Determine the (X, Y) coordinate at the center of the cell enclosing the given text.  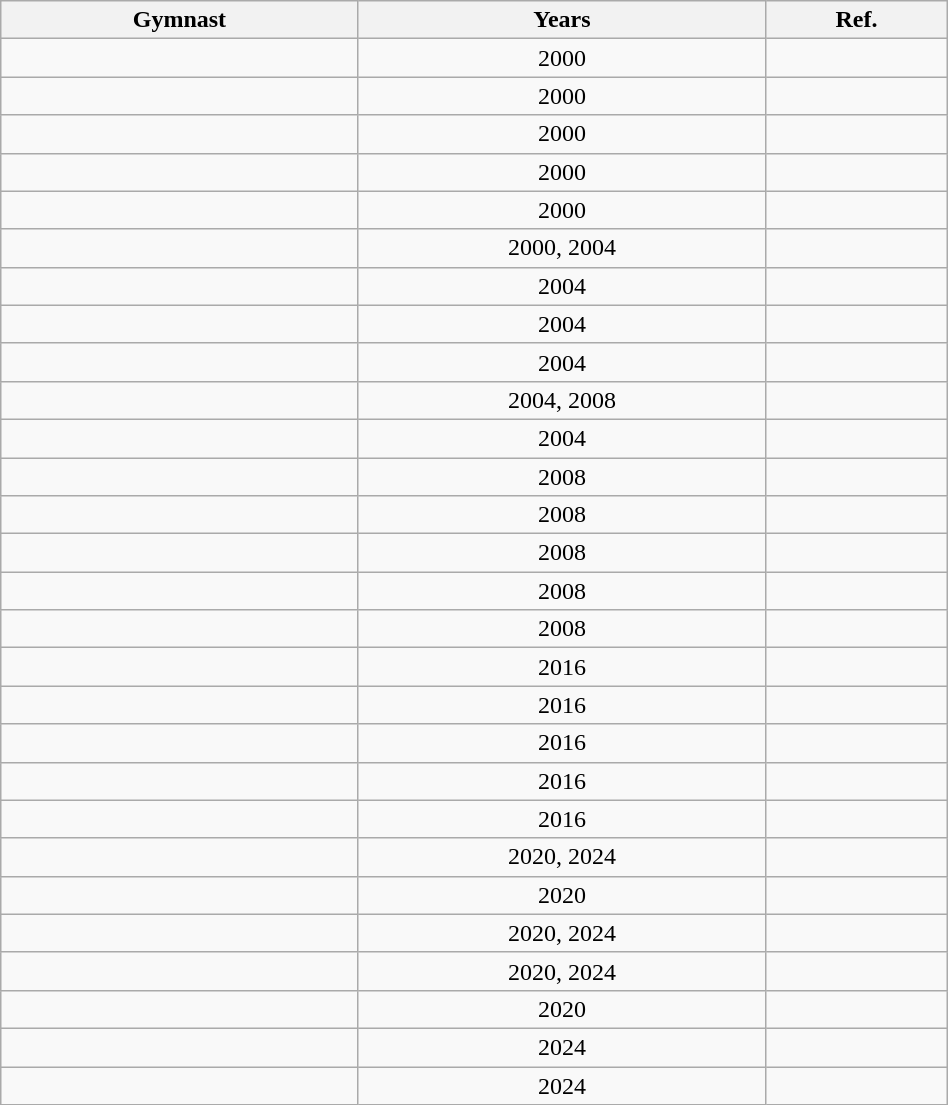
Years (562, 20)
Gymnast (180, 20)
2004, 2008 (562, 400)
Ref. (857, 20)
2000, 2004 (562, 248)
